Return (X, Y) of the center of cell containing provided text 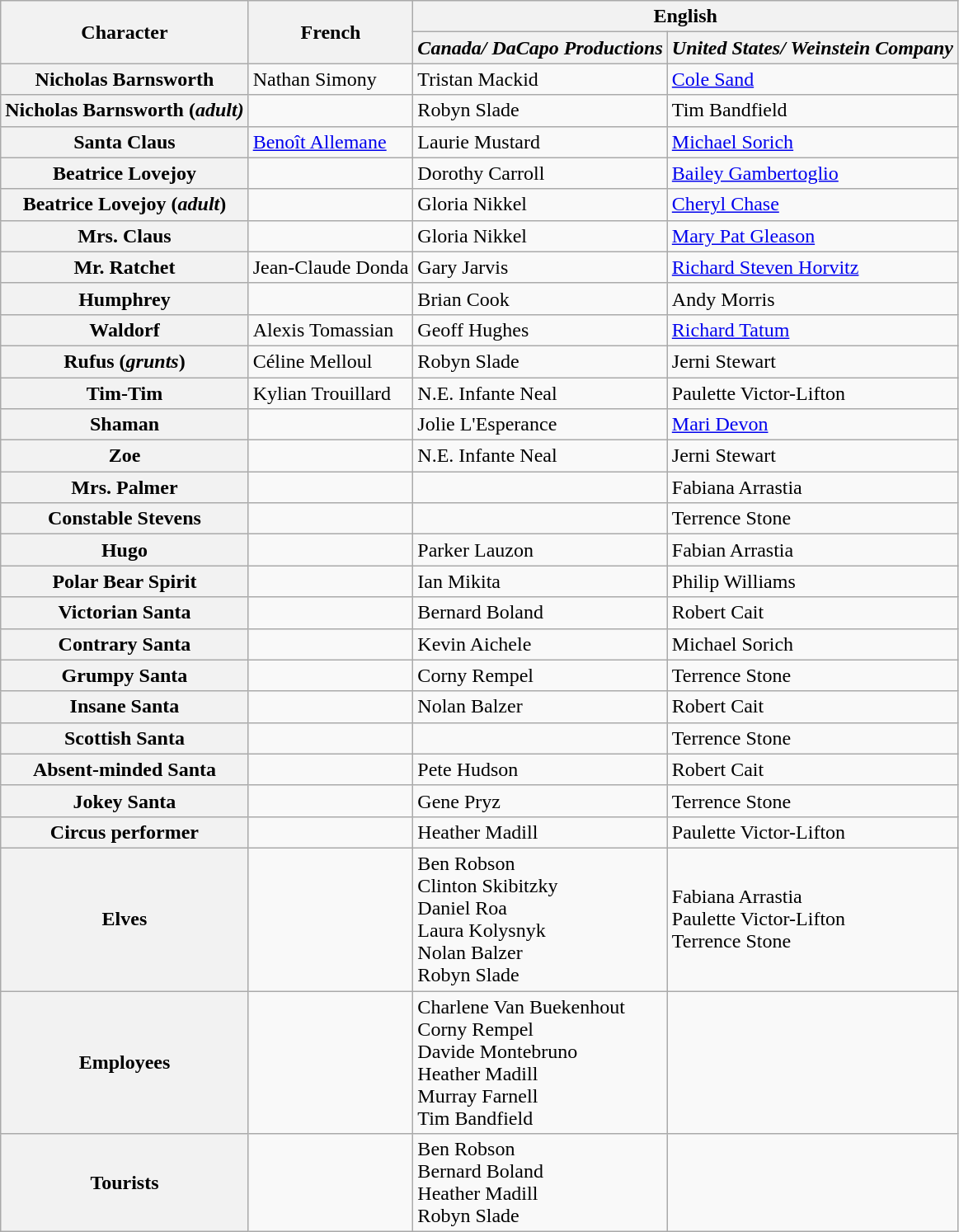
Jean-Claude Donda (331, 267)
Mary Pat Gleason (812, 236)
United States/ Weinstein Company (812, 48)
Grumpy Santa (125, 675)
Ian Mikita (540, 581)
Bernard Boland (540, 613)
Cheryl Chase (812, 205)
Kylian Trouillard (331, 393)
Mari Devon (812, 425)
Alexis Tomassian (331, 330)
Céline Melloul (331, 361)
Tourists (125, 1183)
Tristan Mackid (540, 79)
Absent-minded Santa (125, 769)
Fabiana ArrastiaPaulette Victor-LiftonTerrence Stone (812, 919)
Pete Hudson (540, 769)
Brian Cook (540, 299)
Mr. Ratchet (125, 267)
Parker Lauzon (540, 550)
Nolan Balzer (540, 707)
English (686, 16)
Beatrice Lovejoy (adult) (125, 205)
Tim-Tim (125, 393)
Humphrey (125, 299)
Corny Rempel (540, 675)
Employees (125, 1062)
Hugo (125, 550)
Insane Santa (125, 707)
Jokey Santa (125, 801)
Jolie L'Esperance (540, 425)
Mrs. Claus (125, 236)
Charlene Van BuekenhoutCorny RempelDavide MontebrunoHeather MadillMurray FarnellTim Bandfield (540, 1062)
Dorothy Carroll (540, 173)
Richard Tatum (812, 330)
Heather Madill (540, 832)
Scottish Santa (125, 738)
Nicholas Barnsworth (adult) (125, 111)
Nicholas Barnsworth (125, 79)
Gene Pryz (540, 801)
Bailey Gambertoglio (812, 173)
Ben RobsonClinton SkibitzkyDaniel RoaLaura KolysnykNolan BalzerRobyn Slade (540, 919)
French (331, 32)
Nathan Simony (331, 79)
Rufus (grunts) (125, 361)
Character (125, 32)
Santa Claus (125, 142)
Tim Bandfield (812, 111)
Shaman (125, 425)
Constable Stevens (125, 519)
Geoff Hughes (540, 330)
Contrary Santa (125, 644)
Canada/ DaCapo Productions (540, 48)
Circus performer (125, 832)
Philip Williams (812, 581)
Richard Steven Horvitz (812, 267)
Fabian Arrastia (812, 550)
Benoît Allemane (331, 142)
Zoe (125, 456)
Andy Morris (812, 299)
Victorian Santa (125, 613)
Gary Jarvis (540, 267)
Waldorf (125, 330)
Ben RobsonBernard BolandHeather MadillRobyn Slade (540, 1183)
Kevin Aichele (540, 644)
Polar Bear Spirit (125, 581)
Beatrice Lovejoy (125, 173)
Mrs. Palmer (125, 487)
Cole Sand (812, 79)
Laurie Mustard (540, 142)
Fabiana Arrastia (812, 487)
Elves (125, 919)
